Extract the [x, y] coordinate from the center of the cell holding the provided text.  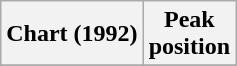
Chart (1992) [72, 34]
Peakposition [189, 34]
